Search for the cell housing the specified text and yield its (x, y) center coordinate. 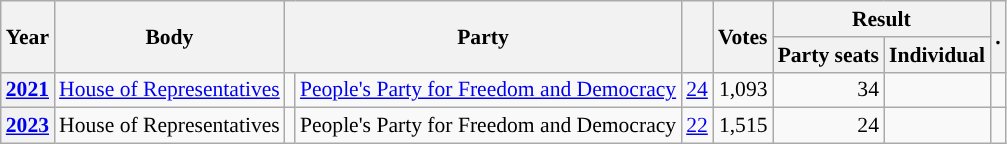
Individual (937, 55)
1,093 (743, 90)
1,515 (743, 126)
2023 (28, 126)
34 (828, 90)
Body (170, 36)
22 (697, 126)
2021 (28, 90)
Result (882, 19)
Party (483, 36)
. (998, 36)
Year (28, 36)
Votes (743, 36)
Party seats (828, 55)
